Scan for the cell matching the given text and deliver its (X, Y) coordinate at center. 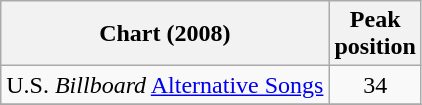
Peakposition (375, 34)
34 (375, 85)
U.S. Billboard Alternative Songs (165, 85)
Chart (2008) (165, 34)
